Return [X, Y] of the center of cell containing provided text 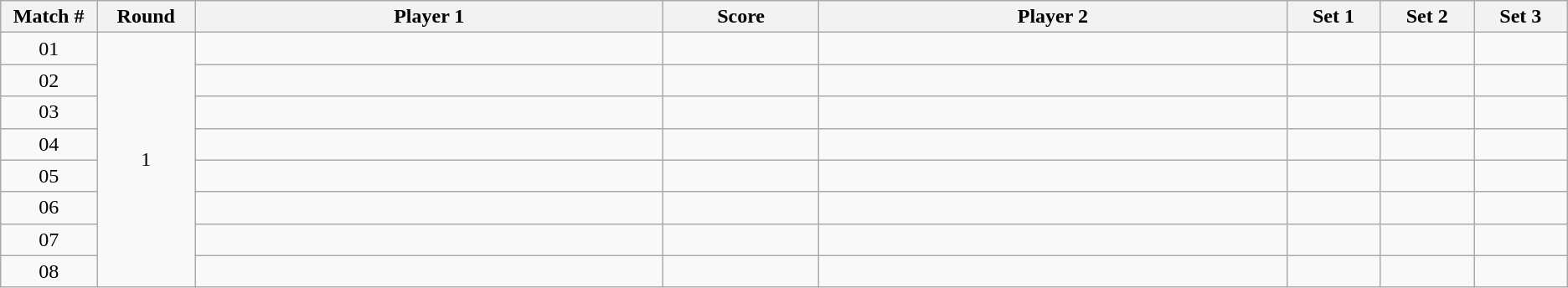
Player 1 [429, 17]
01 [49, 49]
1 [146, 160]
07 [49, 239]
Score [741, 17]
Set 2 [1427, 17]
04 [49, 144]
03 [49, 112]
02 [49, 80]
05 [49, 176]
Player 2 [1053, 17]
08 [49, 271]
Match # [49, 17]
Round [146, 17]
Set 1 [1333, 17]
06 [49, 208]
Set 3 [1521, 17]
